For the text-containing cell, return its midpoint in [X, Y] coordinate format. 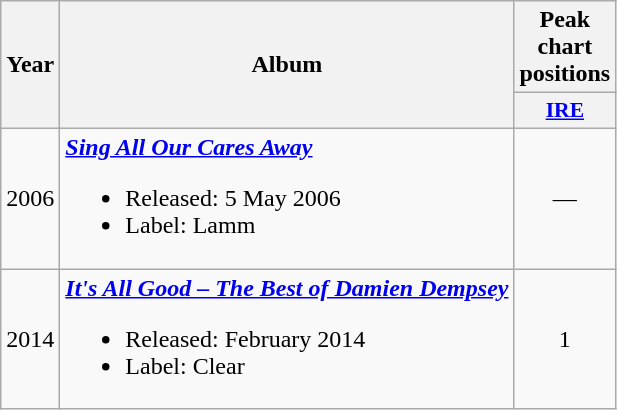
1 [565, 338]
Peak chart positions [565, 47]
Year [30, 65]
IRE [565, 111]
— [565, 198]
It's All Good – The Best of Damien DempseyReleased: February 2014Label: Clear [287, 338]
2014 [30, 338]
Album [287, 65]
2006 [30, 198]
Sing All Our Cares AwayReleased: 5 May 2006Label: Lamm [287, 198]
